Locate the cell with the specified text and output its [x, y] center coordinate. 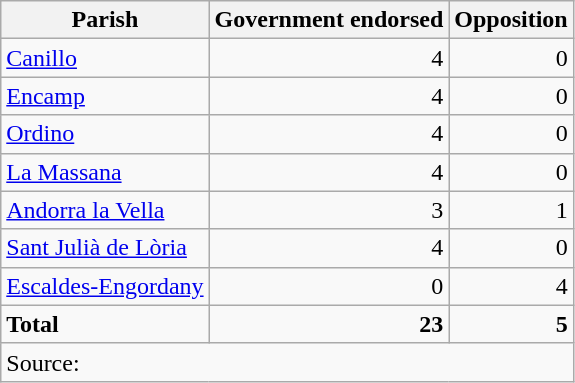
La Massana [105, 172]
23 [329, 324]
Escaldes-Engordany [105, 286]
Parish [105, 20]
Encamp [105, 96]
Sant Julià de Lòria [105, 248]
5 [511, 324]
Andorra la Vella [105, 210]
1 [511, 210]
Canillo [105, 58]
Government endorsed [329, 20]
Ordino [105, 134]
3 [329, 210]
Opposition [511, 20]
Source: [288, 362]
Total [105, 324]
